Scan for the cell matching the given text and deliver its (X, Y) coordinate at center. 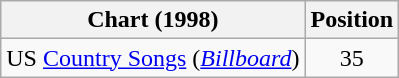
US Country Songs (Billboard) (153, 58)
35 (352, 58)
Chart (1998) (153, 20)
Position (352, 20)
